From the cell containing the given text, extract its center point as (X, Y) coordinate. 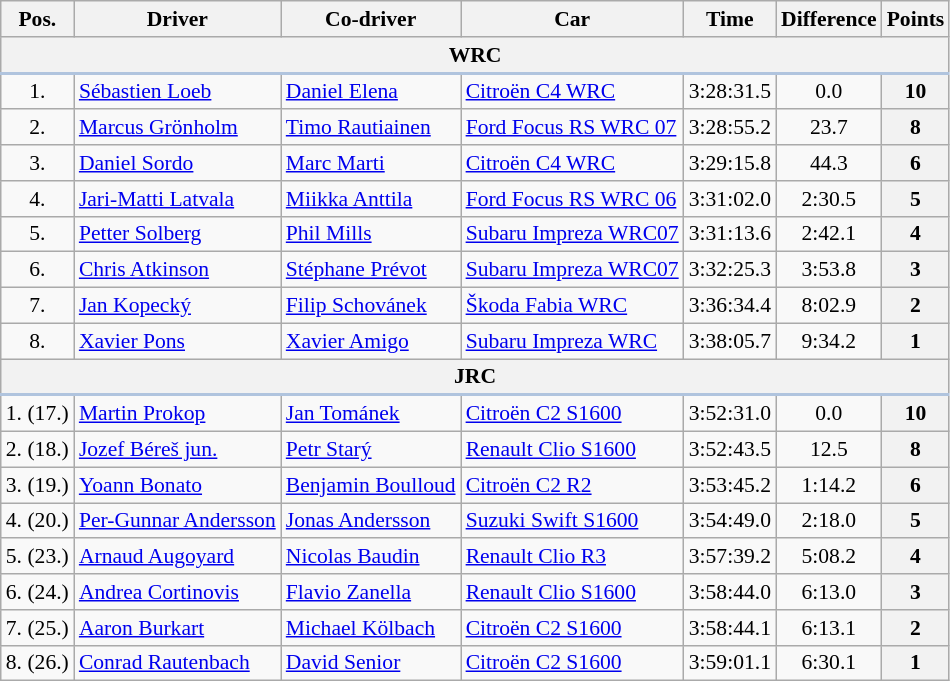
7. (25.) (38, 628)
3:36:34.4 (730, 306)
Filip Schovánek (371, 306)
4. (20.) (38, 521)
Michael Kölbach (371, 628)
Martin Prokop (178, 413)
2. (18.) (38, 450)
3:53.8 (829, 270)
6. (24.) (38, 592)
3:52:43.5 (730, 450)
Pos. (38, 19)
Per-Gunnar Andersson (178, 521)
Daniel Sordo (178, 163)
5. (38, 234)
44.3 (829, 163)
1. (17.) (38, 413)
Suzuki Swift S1600 (572, 521)
3:31:02.0 (730, 199)
7. (38, 306)
Time (730, 19)
Points (916, 19)
23.7 (829, 128)
Chris Atkinson (178, 270)
Subaru Impreza WRC (572, 341)
6:13.1 (829, 628)
3:58:44.0 (730, 592)
Nicolas Baudin (371, 557)
12.5 (829, 450)
WRC (476, 55)
Petter Solberg (178, 234)
Jozef Béreš jun. (178, 450)
1. (38, 91)
Difference (829, 19)
3:28:55.2 (730, 128)
Sébastien Loeb (178, 91)
Conrad Rautenbach (178, 663)
3:31:13.6 (730, 234)
David Senior (371, 663)
5:08.2 (829, 557)
Driver (178, 19)
Car (572, 19)
JRC (476, 377)
Jonas Andersson (371, 521)
5. (23.) (38, 557)
8. (26.) (38, 663)
3:53:45.2 (730, 485)
Marc Marti (371, 163)
Miikka Anttila (371, 199)
2:18.0 (829, 521)
2:42.1 (829, 234)
Xavier Pons (178, 341)
Jan Kopecký (178, 306)
Benjamin Boulloud (371, 485)
4. (38, 199)
3. (19.) (38, 485)
3:32:25.3 (730, 270)
2. (38, 128)
6:30.1 (829, 663)
Škoda Fabia WRC (572, 306)
9:34.2 (829, 341)
Xavier Amigo (371, 341)
Jari-Matti Latvala (178, 199)
Daniel Elena (371, 91)
Co-driver (371, 19)
3:28:31.5 (730, 91)
Stéphane Prévot (371, 270)
3:58:44.1 (730, 628)
Timo Rautiainen (371, 128)
3:57:39.2 (730, 557)
3:54:49.0 (730, 521)
Yoann Bonato (178, 485)
3:38:05.7 (730, 341)
Renault Clio R3 (572, 557)
Marcus Grönholm (178, 128)
Ford Focus RS WRC 07 (572, 128)
Citroën C2 R2 (572, 485)
Ford Focus RS WRC 06 (572, 199)
6:13.0 (829, 592)
3. (38, 163)
3:52:31.0 (730, 413)
3:29:15.8 (730, 163)
8:02.9 (829, 306)
Aaron Burkart (178, 628)
Jan Tománek (371, 413)
Arnaud Augoyard (178, 557)
2:30.5 (829, 199)
Andrea Cortinovis (178, 592)
8. (38, 341)
3:59:01.1 (730, 663)
6. (38, 270)
1:14.2 (829, 485)
Petr Starý (371, 450)
Flavio Zanella (371, 592)
Phil Mills (371, 234)
